Pinpoint the cell where the given text exists, returning its (x, y) midpoint coordinate. 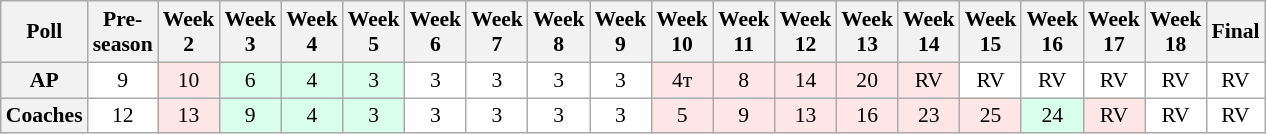
Week4 (312, 32)
14 (806, 80)
Final (1235, 32)
Week5 (374, 32)
Week6 (435, 32)
Week18 (1176, 32)
Week16 (1052, 32)
Week8 (559, 32)
Pre-season (123, 32)
24 (1052, 116)
23 (929, 116)
Week2 (189, 32)
25 (991, 116)
Week3 (250, 32)
16 (867, 116)
Poll (44, 32)
10 (189, 80)
Week13 (867, 32)
Week10 (682, 32)
Week12 (806, 32)
Week14 (929, 32)
Week17 (1114, 32)
Week15 (991, 32)
8 (744, 80)
Coaches (44, 116)
6 (250, 80)
5 (682, 116)
4т (682, 80)
Week11 (744, 32)
Week7 (497, 32)
AP (44, 80)
12 (123, 116)
Week9 (621, 32)
20 (867, 80)
